Output the (x, y) coordinate of the center of the cell containing the given text.  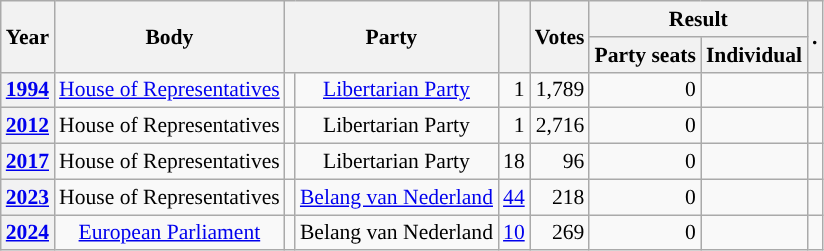
2023 (28, 197)
2017 (28, 162)
218 (560, 197)
. (815, 36)
Individual (754, 55)
2012 (28, 126)
Party seats (644, 55)
96 (560, 162)
1,789 (560, 90)
Votes (560, 36)
Year (28, 36)
18 (514, 162)
269 (560, 233)
Body (170, 36)
1994 (28, 90)
Result (698, 19)
10 (514, 233)
Party (392, 36)
European Parliament (170, 233)
2,716 (560, 126)
2024 (28, 233)
44 (514, 197)
